Return (x, y) of the center of cell containing provided text 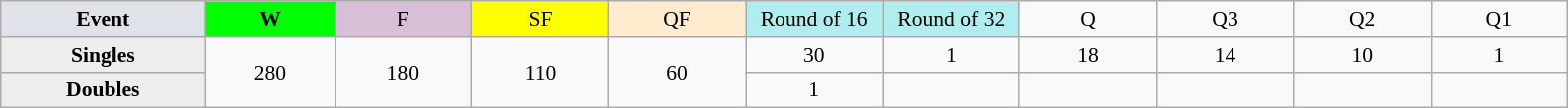
F (403, 19)
W (270, 19)
60 (677, 72)
Q1 (1499, 19)
QF (677, 19)
110 (541, 72)
18 (1088, 55)
Event (104, 19)
Q3 (1226, 19)
10 (1362, 55)
Singles (104, 55)
30 (814, 55)
Q2 (1362, 19)
Doubles (104, 90)
14 (1226, 55)
Round of 16 (814, 19)
SF (541, 19)
280 (270, 72)
Q (1088, 19)
180 (403, 72)
Round of 32 (951, 19)
